Find where the given text appears and provide that cell's center as (x, y) coordinate. 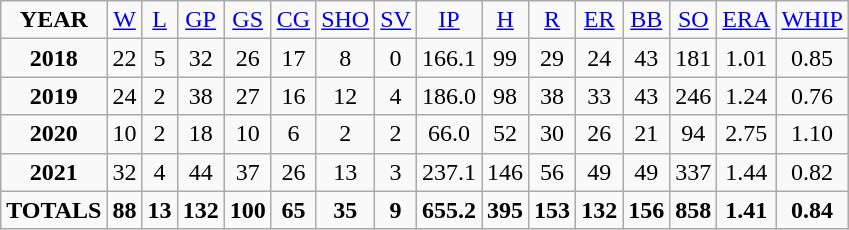
166.1 (448, 58)
99 (506, 58)
GP (200, 20)
98 (506, 96)
21 (646, 134)
655.2 (448, 210)
88 (124, 210)
146 (506, 172)
R (552, 20)
2019 (54, 96)
30 (552, 134)
0.82 (812, 172)
1.41 (746, 210)
BB (646, 20)
SV (396, 20)
2018 (54, 58)
156 (646, 210)
44 (200, 172)
153 (552, 210)
0.84 (812, 210)
181 (694, 58)
52 (506, 134)
1.10 (812, 134)
8 (346, 58)
237.1 (448, 172)
37 (248, 172)
YEAR (54, 20)
CG (293, 20)
65 (293, 210)
GS (248, 20)
29 (552, 58)
0.76 (812, 96)
35 (346, 210)
ERA (746, 20)
IP (448, 20)
TOTALS (54, 210)
2021 (54, 172)
94 (694, 134)
337 (694, 172)
18 (200, 134)
9 (396, 210)
395 (506, 210)
WHIP (812, 20)
3 (396, 172)
ER (600, 20)
17 (293, 58)
33 (600, 96)
SO (694, 20)
2.75 (746, 134)
0.85 (812, 58)
1.44 (746, 172)
1.01 (746, 58)
5 (160, 58)
1.24 (746, 96)
56 (552, 172)
12 (346, 96)
186.0 (448, 96)
858 (694, 210)
6 (293, 134)
2020 (54, 134)
0 (396, 58)
16 (293, 96)
SHO (346, 20)
22 (124, 58)
L (160, 20)
H (506, 20)
100 (248, 210)
246 (694, 96)
27 (248, 96)
66.0 (448, 134)
W (124, 20)
